Search for the cell housing the specified text and yield its (X, Y) center coordinate. 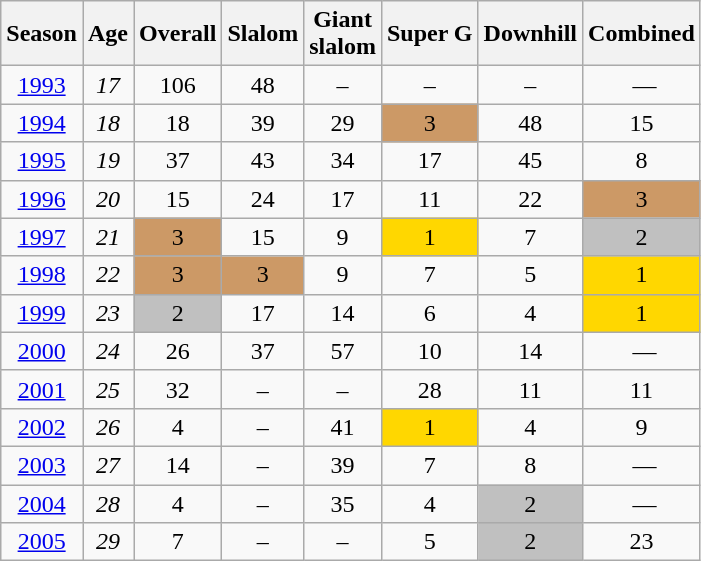
1995 (42, 161)
2001 (42, 389)
6 (430, 313)
2002 (42, 427)
Season (42, 34)
1993 (42, 85)
43 (263, 161)
2005 (42, 542)
21 (108, 237)
1994 (42, 123)
2000 (42, 351)
106 (178, 85)
34 (343, 161)
Super G (430, 34)
1998 (42, 275)
Age (108, 34)
57 (343, 351)
1999 (42, 313)
Giantslalom (343, 34)
Downhill (530, 34)
Combined (642, 34)
19 (108, 161)
27 (108, 465)
Overall (178, 34)
25 (108, 389)
10 (430, 351)
35 (343, 503)
1997 (42, 237)
2003 (42, 465)
32 (178, 389)
20 (108, 199)
2004 (42, 503)
1996 (42, 199)
Slalom (263, 34)
41 (343, 427)
45 (530, 161)
